Detect which cell encompasses the target text, then output its (x, y) center coordinate. 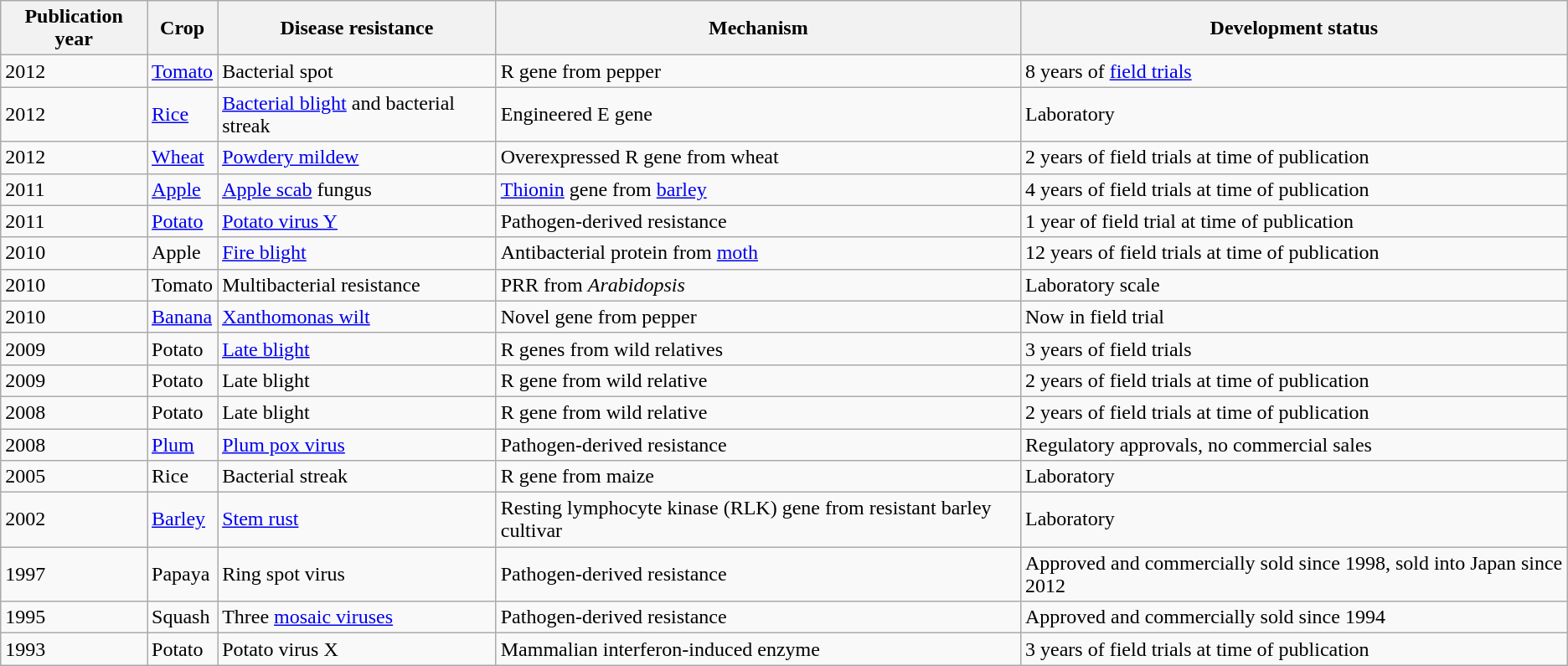
Novel gene from pepper (758, 317)
Thionin gene from barley (758, 189)
Laboratory scale (1293, 285)
Powdery mildew (357, 157)
Approved and commercially sold since 1998, sold into Japan since 2012 (1293, 575)
3 years of field trials at time of publication (1293, 649)
Apple scab fungus (357, 189)
2005 (74, 477)
Papaya (183, 575)
Wheat (183, 157)
PRR from Arabidopsis (758, 285)
Plum (183, 445)
Stem rust (357, 519)
1997 (74, 575)
Mammalian interferon-induced enzyme (758, 649)
Resting lymphocyte kinase (RLK) gene from resistant barley cultivar (758, 519)
Fire blight (357, 253)
Xanthomonas wilt (357, 317)
Overexpressed R gene from wheat (758, 157)
Disease resistance (357, 28)
Now in field trial (1293, 317)
Three mosaic viruses (357, 617)
1 year of field trial at time of publication (1293, 221)
2002 (74, 519)
Multibacterial resistance (357, 285)
Potato virus Y (357, 221)
Bacterial spot (357, 71)
Bacterial blight and bacterial streak (357, 114)
Potato virus X (357, 649)
Crop (183, 28)
Approved and commercially sold since 1994 (1293, 617)
Mechanism (758, 28)
Development status (1293, 28)
1993 (74, 649)
12 years of field trials at time of publication (1293, 253)
Ring spot virus (357, 575)
R genes from wild relatives (758, 348)
8 years of field trials (1293, 71)
Engineered E gene (758, 114)
Regulatory approvals, no commercial sales (1293, 445)
Banana (183, 317)
1995 (74, 617)
Antibacterial protein from moth (758, 253)
Barley (183, 519)
R gene from maize (758, 477)
Publication year (74, 28)
Plum pox virus (357, 445)
Squash (183, 617)
Bacterial streak (357, 477)
4 years of field trials at time of publication (1293, 189)
3 years of field trials (1293, 348)
R gene from pepper (758, 71)
